Output the [X, Y] coordinate of the center of the cell containing the given text.  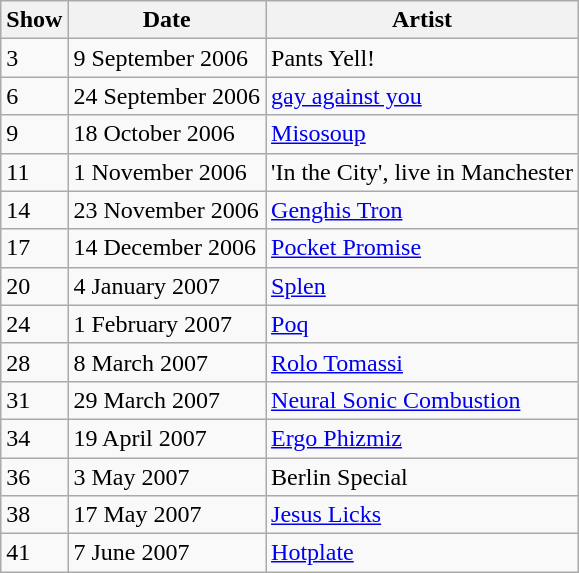
24 September 2006 [167, 96]
Rolo Tomassi [422, 362]
9 September 2006 [167, 58]
28 [34, 362]
Artist [422, 20]
1 February 2007 [167, 324]
11 [34, 172]
Misosoup [422, 134]
3 [34, 58]
7 June 2007 [167, 553]
38 [34, 515]
6 [34, 96]
Berlin Special [422, 477]
Date [167, 20]
4 January 2007 [167, 286]
17 [34, 248]
Hotplate [422, 553]
29 March 2007 [167, 400]
Ergo Phizmiz [422, 438]
24 [34, 324]
Splen [422, 286]
19 April 2007 [167, 438]
8 March 2007 [167, 362]
23 November 2006 [167, 210]
1 November 2006 [167, 172]
14 [34, 210]
'In the City', live in Manchester [422, 172]
3 May 2007 [167, 477]
14 December 2006 [167, 248]
Show [34, 20]
34 [34, 438]
Jesus Licks [422, 515]
36 [34, 477]
Pants Yell! [422, 58]
9 [34, 134]
Pocket Promise [422, 248]
Genghis Tron [422, 210]
Poq [422, 324]
gay against you [422, 96]
31 [34, 400]
Neural Sonic Combustion [422, 400]
20 [34, 286]
17 May 2007 [167, 515]
18 October 2006 [167, 134]
41 [34, 553]
